Return [X, Y] of the center of cell containing provided text 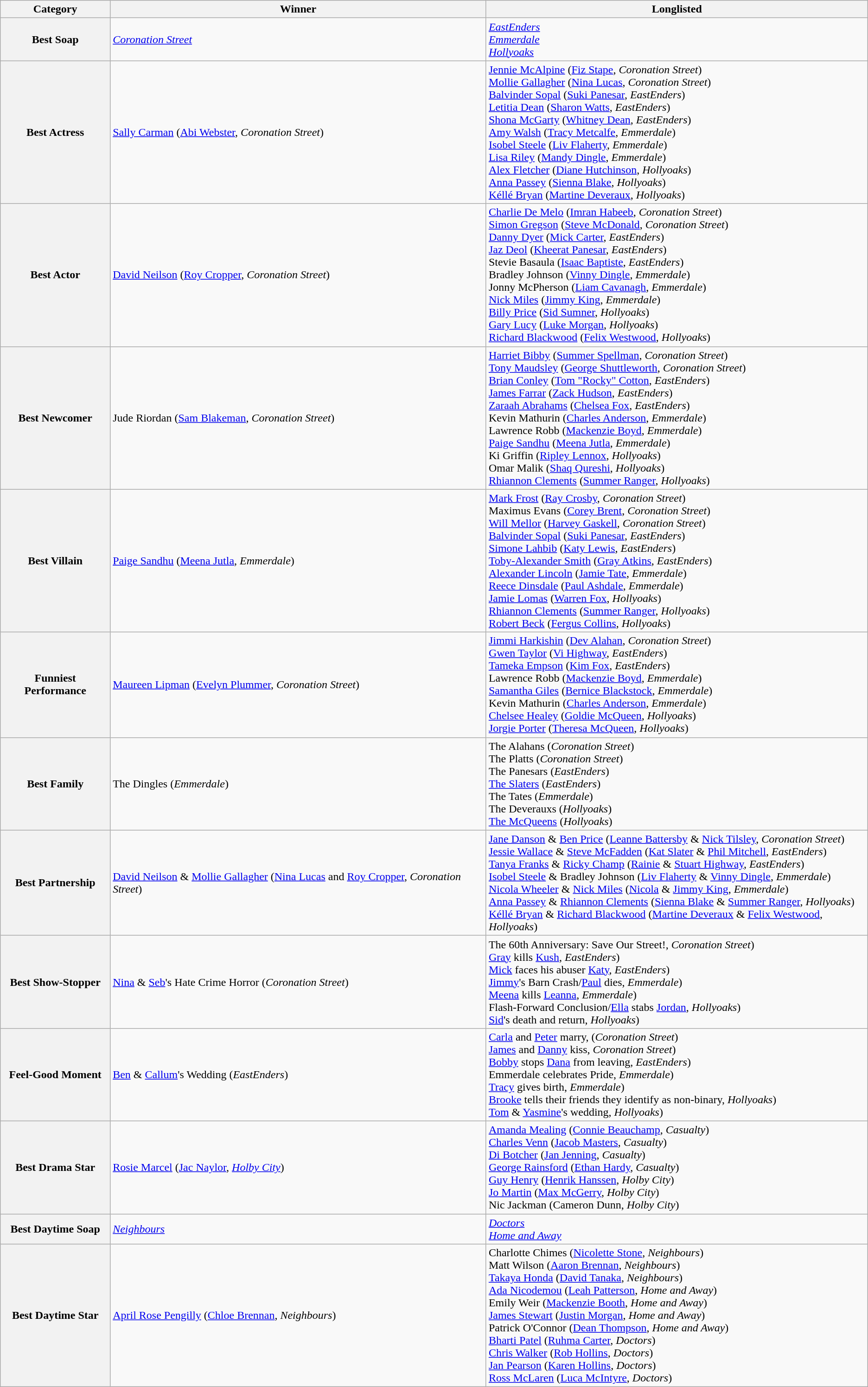
Feel-Good Moment [56, 1074]
Best Daytime Star [56, 1316]
Best Show-Stopper [56, 982]
April Rose Pengilly (Chloe Brennan, Neighbours) [299, 1316]
Neighbours [299, 1229]
Best Villain [56, 561]
Coronation Street [299, 39]
Best Family [56, 784]
Best Newcomer [56, 418]
Best Soap [56, 39]
Best Drama Star [56, 1167]
Category [56, 9]
David Neilson & Mollie Gallagher (Nina Lucas and Roy Cropper, Coronation Street) [299, 883]
DoctorsHome and Away [677, 1229]
Nina & Seb's Hate Crime Horror (Coronation Street) [299, 982]
Best Actor [56, 275]
Maureen Lipman (Evelyn Plummer, Coronation Street) [299, 684]
The Dingles (Emmerdale) [299, 784]
Best Daytime Soap [56, 1229]
Jude Riordan (Sam Blakeman, Coronation Street) [299, 418]
Ben & Callum's Wedding (EastEnders) [299, 1074]
Longlisted [677, 9]
Winner [299, 9]
Funniest Performance [56, 684]
EastEndersEmmerdaleHollyoaks [677, 39]
Sally Carman (Abi Webster, Coronation Street) [299, 132]
Best Partnership [56, 883]
Best Actress [56, 132]
Paige Sandhu (Meena Jutla, Emmerdale) [299, 561]
David Neilson (Roy Cropper, Coronation Street) [299, 275]
Rosie Marcel (Jac Naylor, Holby City) [299, 1167]
